For the text-containing cell, return its midpoint in (x, y) coordinate format. 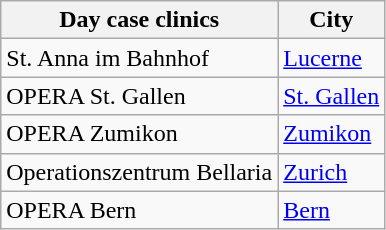
OPERA Bern (140, 210)
City (332, 20)
St. Anna im Bahnhof (140, 58)
Operationszentrum Bellaria (140, 172)
Day case clinics (140, 20)
Zurich (332, 172)
Lucerne (332, 58)
OPERA St. Gallen (140, 96)
St. Gallen (332, 96)
OPERA Zumikon (140, 134)
Zumikon (332, 134)
Bern (332, 210)
